Output the (x, y) coordinate of the center of the cell containing the given text.  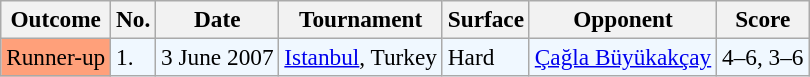
4–6, 3–6 (763, 57)
Opponent (622, 19)
Date (218, 19)
Hard (486, 57)
Outcome (56, 19)
Istanbul, Turkey (360, 57)
Surface (486, 19)
1. (134, 57)
No. (134, 19)
Çağla Büyükakçay (622, 57)
Tournament (360, 19)
Runner-up (56, 57)
Score (763, 19)
3 June 2007 (218, 57)
